For the text-containing cell, return its midpoint in [X, Y] coordinate format. 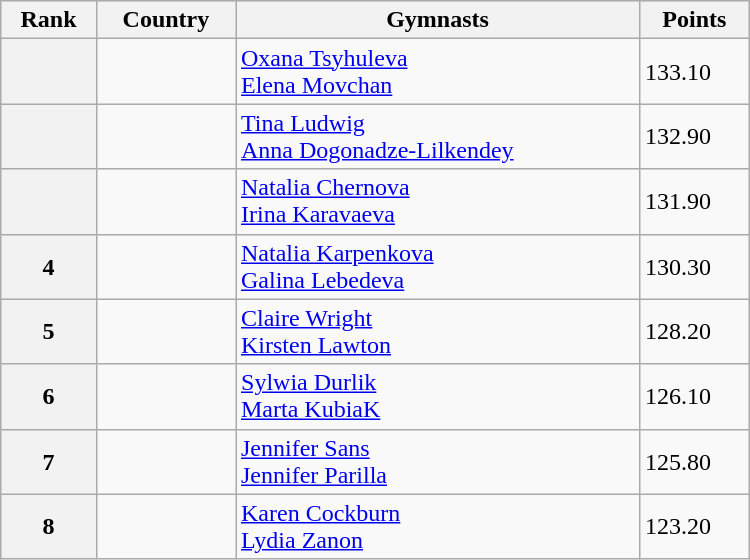
128.20 [694, 332]
Natalia Chernova Irina Karavaeva [438, 202]
Tina Ludwig Anna Dogonadze-Lilkendey [438, 136]
Sylwia Durlik Marta KubiaK [438, 396]
123.20 [694, 526]
126.10 [694, 396]
125.80 [694, 462]
Claire Wright Kirsten Lawton [438, 332]
130.30 [694, 266]
131.90 [694, 202]
Karen Cockburn Lydia Zanon [438, 526]
4 [49, 266]
Country [166, 20]
133.10 [694, 72]
Points [694, 20]
6 [49, 396]
5 [49, 332]
7 [49, 462]
8 [49, 526]
Gymnasts [438, 20]
Natalia Karpenkova Galina Lebedeva [438, 266]
Rank [49, 20]
132.90 [694, 136]
Jennifer Sans Jennifer Parilla [438, 462]
Oxana Tsyhuleva Elena Movchan [438, 72]
